Search for the cell housing the specified text and yield its [x, y] center coordinate. 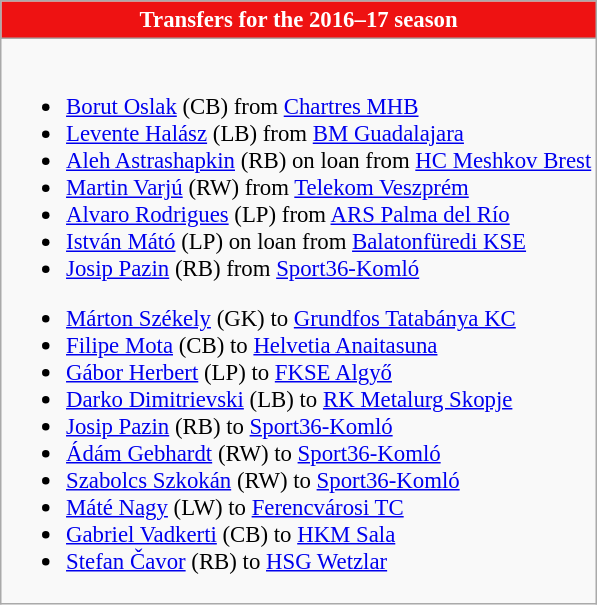
Transfers for the 2016–17 season [299, 20]
